Determine the (X, Y) coordinate at the center of the cell enclosing the given text.  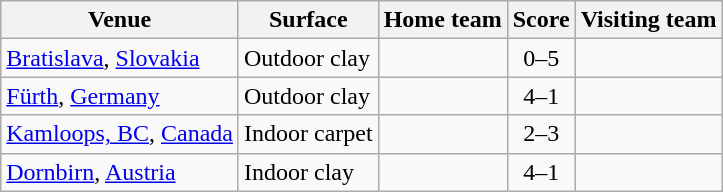
Indoor carpet (308, 134)
Home team (442, 20)
Fürth, Germany (120, 96)
0–5 (541, 58)
Kamloops, BC, Canada (120, 134)
2–3 (541, 134)
Venue (120, 20)
Visiting team (648, 20)
Score (541, 20)
Indoor clay (308, 172)
Dornbirn, Austria (120, 172)
Surface (308, 20)
Bratislava, Slovakia (120, 58)
